Provide the [x, y] coordinate of the cell's center where the given text is located.  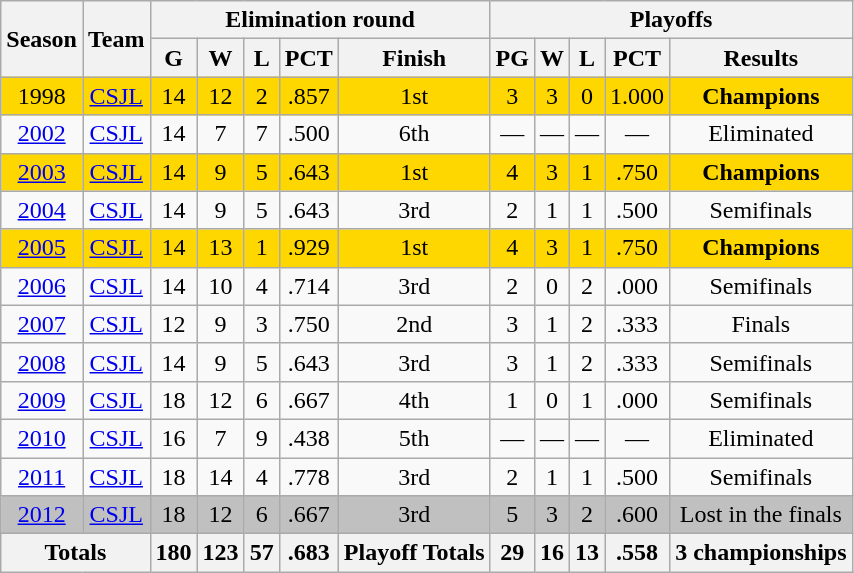
Team [116, 39]
2002 [42, 134]
2012 [42, 515]
.929 [308, 248]
PG [512, 58]
Results [761, 58]
2006 [42, 286]
Lost in the finals [761, 515]
.683 [308, 553]
29 [512, 553]
.438 [308, 438]
2005 [42, 248]
180 [174, 553]
.714 [308, 286]
2009 [42, 400]
Playoffs [671, 20]
Elimination round [320, 20]
2nd [414, 324]
3 championships [761, 553]
.600 [638, 515]
2010 [42, 438]
5th [414, 438]
.778 [308, 477]
123 [220, 553]
Totals [76, 553]
1.000 [638, 96]
2011 [42, 477]
2007 [42, 324]
10 [220, 286]
57 [262, 553]
4th [414, 400]
2008 [42, 362]
Season [42, 39]
2003 [42, 172]
Finish [414, 58]
Finals [761, 324]
2004 [42, 210]
.857 [308, 96]
6th [414, 134]
Playoff Totals [414, 553]
.558 [638, 553]
1998 [42, 96]
G [174, 58]
